Provide the [x, y] coordinate of the cell's center where the given text is located.  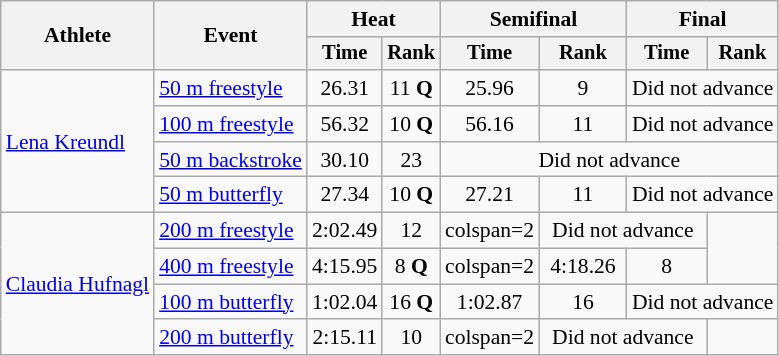
1:02.04 [344, 302]
4:18.26 [583, 267]
30.10 [344, 160]
11 Q [411, 88]
26.31 [344, 88]
Claudia Hufnagl [78, 284]
16 [583, 302]
Lena Kreundl [78, 141]
12 [411, 231]
400 m freestyle [230, 267]
Event [230, 36]
8 [667, 267]
56.32 [344, 124]
27.21 [490, 195]
4:15.95 [344, 267]
1:02.87 [490, 302]
100 m freestyle [230, 124]
Semifinal [534, 19]
56.16 [490, 124]
9 [583, 88]
25.96 [490, 88]
10 [411, 338]
Heat [374, 19]
50 m freestyle [230, 88]
200 m butterfly [230, 338]
200 m freestyle [230, 231]
2:02.49 [344, 231]
50 m butterfly [230, 195]
27.34 [344, 195]
Final [703, 19]
2:15.11 [344, 338]
Athlete [78, 36]
16 Q [411, 302]
50 m backstroke [230, 160]
100 m butterfly [230, 302]
8 Q [411, 267]
23 [411, 160]
